From the cell containing the given text, extract its center point as (x, y) coordinate. 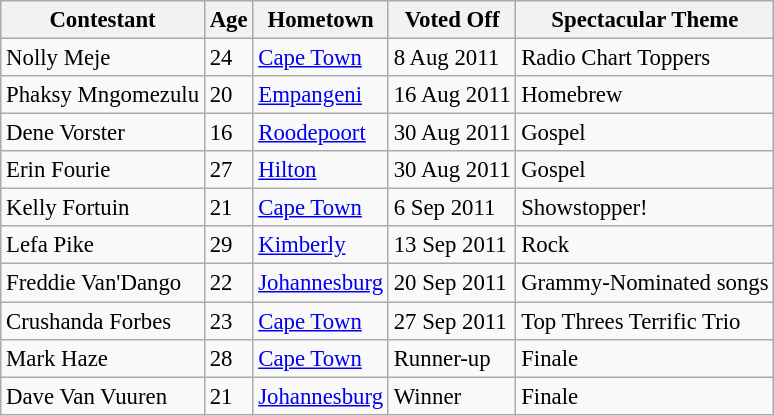
Radio Chart Toppers (645, 58)
Kelly Fortuin (103, 208)
29 (228, 245)
Erin Fourie (103, 170)
Freddie Van'Dango (103, 283)
Top Threes Terrific Trio (645, 321)
Mark Haze (103, 358)
27 Sep 2011 (452, 321)
Crushanda Forbes (103, 321)
Nolly Meje (103, 58)
24 (228, 58)
6 Sep 2011 (452, 208)
22 (228, 283)
Kimberly (320, 245)
23 (228, 321)
Empangeni (320, 95)
Grammy-Nominated songs (645, 283)
Voted Off (452, 20)
Phaksy Mngomezulu (103, 95)
Dene Vorster (103, 133)
16 Aug 2011 (452, 95)
Homebrew (645, 95)
Spectacular Theme (645, 20)
13 Sep 2011 (452, 245)
20 Sep 2011 (452, 283)
Hilton (320, 170)
28 (228, 358)
16 (228, 133)
Hometown (320, 20)
Contestant (103, 20)
20 (228, 95)
Runner-up (452, 358)
Winner (452, 396)
Rock (645, 245)
Age (228, 20)
27 (228, 170)
8 Aug 2011 (452, 58)
Dave Van Vuuren (103, 396)
Roodepoort (320, 133)
Lefa Pike (103, 245)
Showstopper! (645, 208)
